Output the [x, y] coordinate of the center of the cell containing the given text.  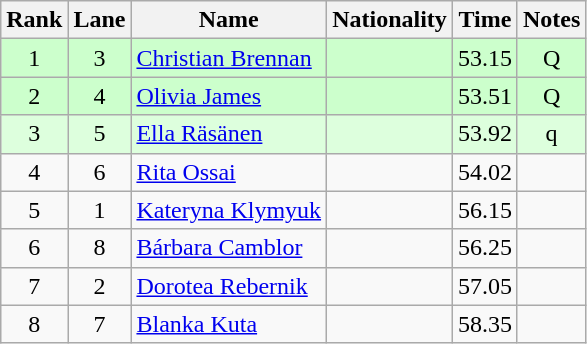
53.92 [484, 134]
Olivia James [229, 96]
Ella Räsänen [229, 134]
Time [484, 20]
58.35 [484, 324]
56.15 [484, 210]
Name [229, 20]
Notes [551, 20]
54.02 [484, 172]
Bárbara Camblor [229, 248]
Nationality [390, 20]
Lane [100, 20]
56.25 [484, 248]
Dorotea Rebernik [229, 286]
57.05 [484, 286]
Blanka Kuta [229, 324]
Rita Ossai [229, 172]
q [551, 134]
Kateryna Klymyuk [229, 210]
53.15 [484, 58]
Rank [34, 20]
Christian Brennan [229, 58]
53.51 [484, 96]
